Determine the (x, y) coordinate at the center of the cell enclosing the given text.  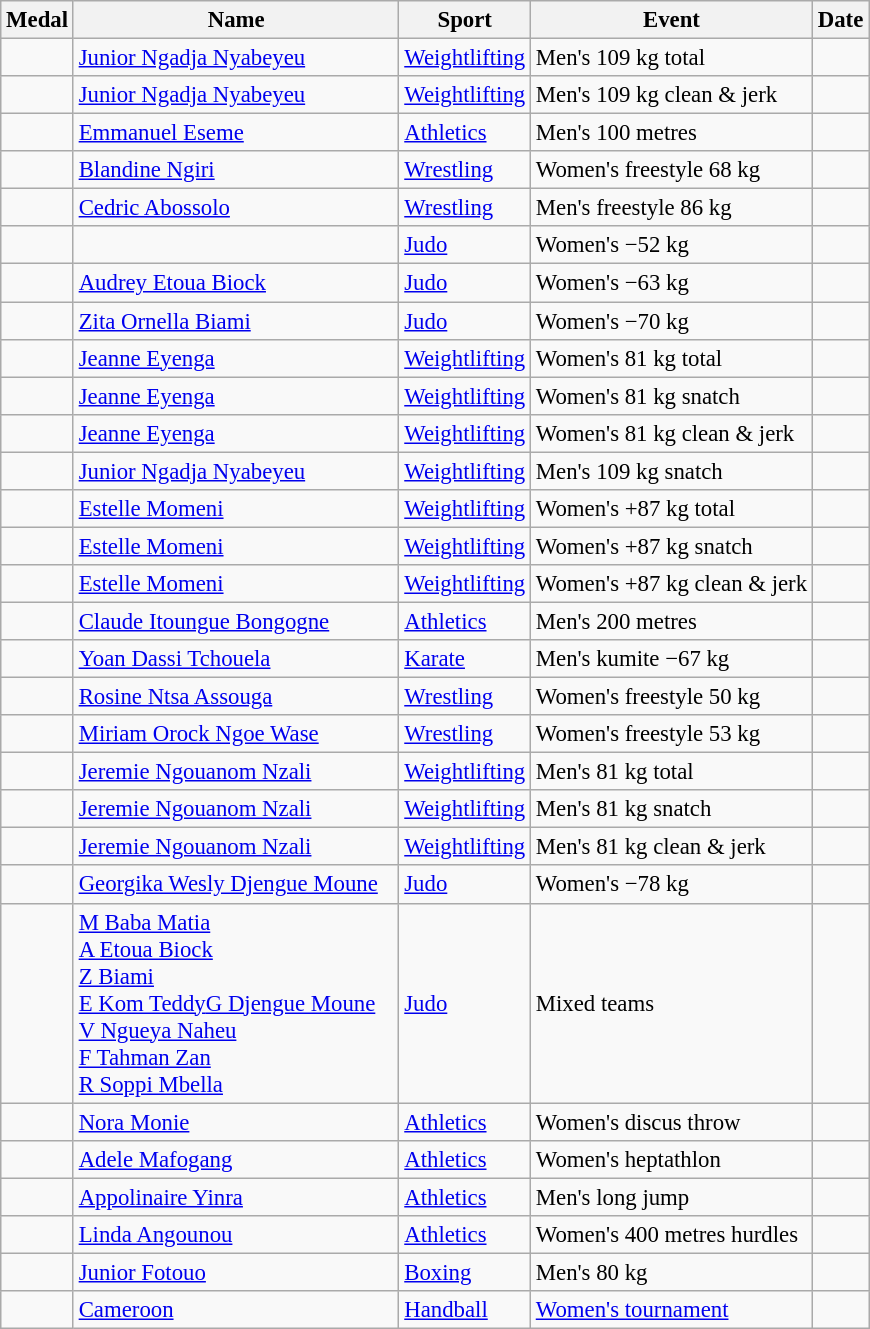
Women's freestyle 53 kg (671, 734)
Mixed teams (671, 1003)
Women's freestyle 50 kg (671, 697)
Women's −78 kg (671, 885)
Women's +87 kg snatch (671, 546)
Men's 109 kg total (671, 58)
Rosine Ntsa Assouga (236, 697)
Women's −52 kg (671, 245)
Men's 81 kg clean & jerk (671, 847)
Medal (38, 20)
Women's 81 kg clean & jerk (671, 433)
Women's −63 kg (671, 283)
Sport (465, 20)
Women's freestyle 68 kg (671, 170)
Men's 200 metres (671, 621)
Appolinaire Yinra (236, 1197)
Zita Ornella Biami (236, 321)
Event (671, 20)
Men's long jump (671, 1197)
Men's 81 kg total (671, 772)
Women's heptathlon (671, 1159)
M Baba MatiaA Etoua BiockZ BiamiE Kom TeddyG Djengue MouneV Ngueya NaheuF Tahman ZanR Soppi Mbella (236, 1003)
Men's freestyle 86 kg (671, 208)
Cameroon (236, 1310)
Claude Itoungue Bongogne (236, 621)
Adele Mafogang (236, 1159)
Handball (465, 1310)
Men's 100 metres (671, 133)
Linda Angounou (236, 1235)
Women's −70 kg (671, 321)
Date (840, 20)
Blandine Ngiri (236, 170)
Men's 109 kg snatch (671, 471)
Men's 81 kg snatch (671, 809)
Georgika Wesly Djengue Moune (236, 885)
Women's +87 kg clean & jerk (671, 584)
Women's 81 kg snatch (671, 396)
Miriam Orock Ngoe Wase (236, 734)
Men's 109 kg clean & jerk (671, 95)
Men's 80 kg (671, 1272)
Cedric Abossolo (236, 208)
Junior Fotouo (236, 1272)
Emmanuel Eseme (236, 133)
Men's kumite −67 kg (671, 659)
Women's tournament (671, 1310)
Boxing (465, 1272)
Women's 400 metres hurdles (671, 1235)
Women's discus throw (671, 1122)
Nora Monie (236, 1122)
Women's +87 kg total (671, 509)
Karate (465, 659)
Audrey Etoua Biock (236, 283)
Women's 81 kg total (671, 358)
Yoan Dassi Tchouela (236, 659)
Name (236, 20)
